Extract the [X, Y] coordinate from the center of the cell holding the provided text.  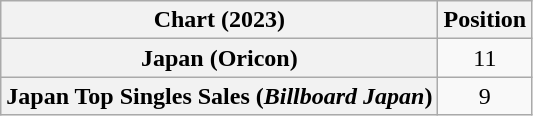
Japan (Oricon) [220, 58]
11 [485, 58]
Position [485, 20]
Chart (2023) [220, 20]
Japan Top Singles Sales (Billboard Japan) [220, 96]
9 [485, 96]
